Search for the cell housing the specified text and yield its (X, Y) center coordinate. 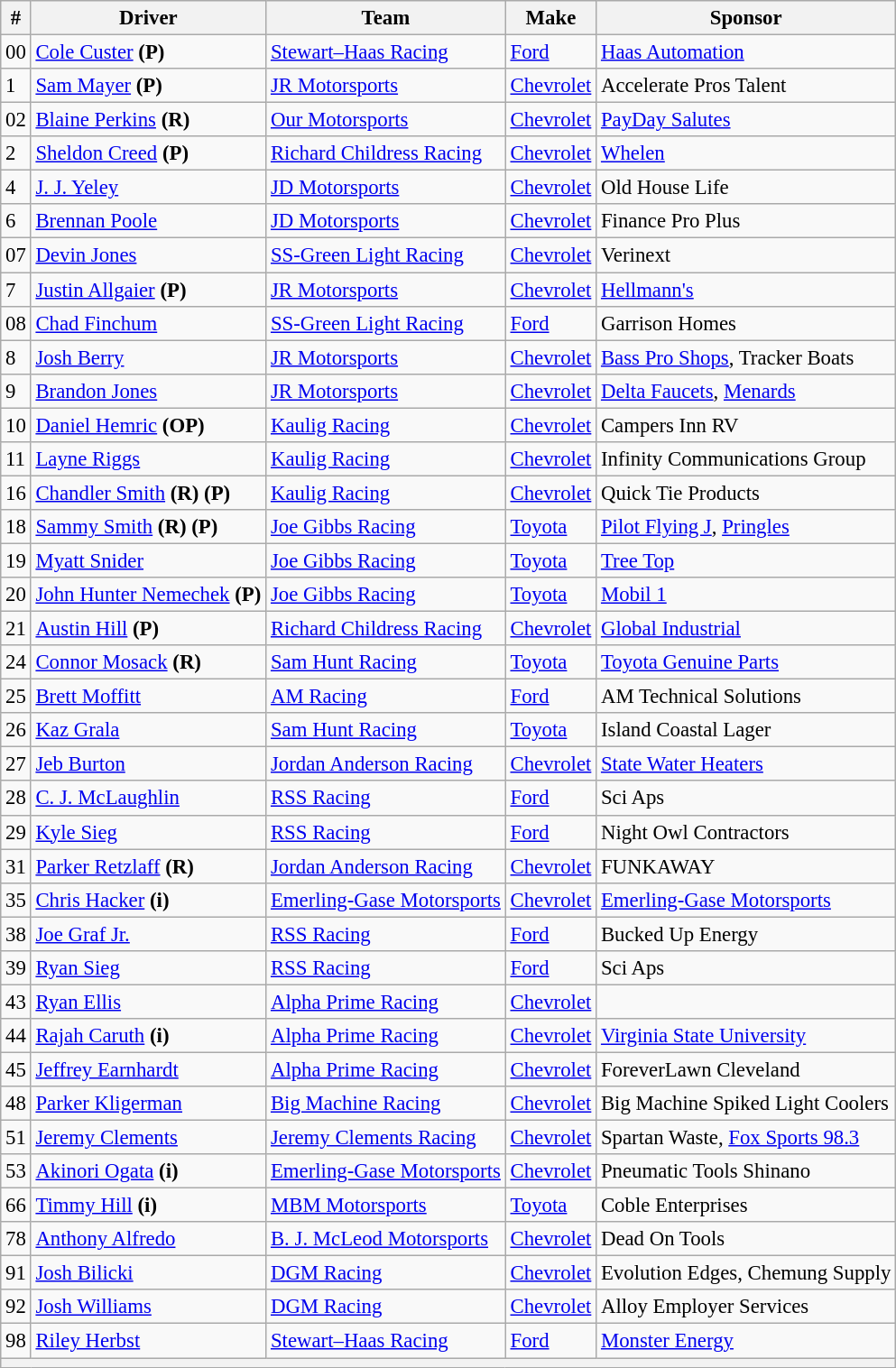
Cole Custer (P) (148, 52)
Jeffrey Earnhardt (148, 1069)
Myatt Snider (148, 560)
39 (16, 968)
Alloy Employer Services (746, 1308)
44 (16, 1036)
MBM Motorsports (386, 1206)
Layne Riggs (148, 459)
Driver (148, 18)
Timmy Hill (i) (148, 1206)
Bass Pro Shops, Tracker Boats (746, 357)
Mobil 1 (746, 595)
Sammy Smith (R) (P) (148, 527)
Josh Williams (148, 1308)
00 (16, 52)
Brandon Jones (148, 391)
Make (550, 18)
Virginia State University (746, 1036)
Coble Enterprises (746, 1206)
20 (16, 595)
31 (16, 866)
43 (16, 1002)
B. J. McLeod Motorsports (386, 1239)
Parker Kligerman (148, 1104)
53 (16, 1171)
Haas Automation (746, 52)
Spartan Waste, Fox Sports 98.3 (746, 1138)
98 (16, 1341)
PayDay Salutes (746, 120)
Team (386, 18)
Sheldon Creed (P) (148, 153)
Ryan Ellis (148, 1002)
10 (16, 425)
Pneumatic Tools Shinano (746, 1171)
Riley Herbst (148, 1341)
92 (16, 1308)
AM Technical Solutions (746, 697)
Kyle Sieg (148, 832)
91 (16, 1273)
8 (16, 357)
24 (16, 662)
Island Coastal Lager (746, 730)
Our Motorsports (386, 120)
Ryan Sieg (148, 968)
29 (16, 832)
Verinext (746, 255)
Toyota Genuine Parts (746, 662)
45 (16, 1069)
Jeremy Clements (148, 1138)
C. J. McLaughlin (148, 799)
Chandler Smith (R) (P) (148, 493)
Monster Energy (746, 1341)
Sponsor (746, 18)
Evolution Edges, Chemung Supply (746, 1273)
Finance Pro Plus (746, 221)
Quick Tie Products (746, 493)
# (16, 18)
Old House Life (746, 188)
02 (16, 120)
9 (16, 391)
Anthony Alfredo (148, 1239)
6 (16, 221)
18 (16, 527)
25 (16, 697)
Daniel Hemric (OP) (148, 425)
48 (16, 1104)
19 (16, 560)
J. J. Yeley (148, 188)
Jeremy Clements Racing (386, 1138)
Tree Top (746, 560)
Austin Hill (P) (148, 629)
Delta Faucets, Menards (746, 391)
ForeverLawn Cleveland (746, 1069)
Brett Moffitt (148, 697)
2 (16, 153)
16 (16, 493)
Josh Berry (148, 357)
Rajah Caruth (i) (148, 1036)
51 (16, 1138)
Night Owl Contractors (746, 832)
AM Racing (386, 697)
38 (16, 934)
28 (16, 799)
35 (16, 900)
Infinity Communications Group (746, 459)
Garrison Homes (746, 323)
Connor Mosack (R) (148, 662)
4 (16, 188)
Hellmann's (746, 290)
Big Machine Spiked Light Coolers (746, 1104)
Devin Jones (148, 255)
Brennan Poole (148, 221)
78 (16, 1239)
66 (16, 1206)
Chad Finchum (148, 323)
Chris Hacker (i) (148, 900)
26 (16, 730)
Campers Inn RV (746, 425)
Josh Bilicki (148, 1273)
07 (16, 255)
08 (16, 323)
Sam Mayer (P) (148, 86)
John Hunter Nemechek (P) (148, 595)
Jeb Burton (148, 764)
Parker Retzlaff (R) (148, 866)
Big Machine Racing (386, 1104)
11 (16, 459)
Kaz Grala (148, 730)
Global Industrial (746, 629)
27 (16, 764)
Joe Graf Jr. (148, 934)
21 (16, 629)
Dead On Tools (746, 1239)
Whelen (746, 153)
Blaine Perkins (R) (148, 120)
Bucked Up Energy (746, 934)
Accelerate Pros Talent (746, 86)
7 (16, 290)
Pilot Flying J, Pringles (746, 527)
FUNKAWAY (746, 866)
Justin Allgaier (P) (148, 290)
State Water Heaters (746, 764)
Akinori Ogata (i) (148, 1171)
1 (16, 86)
